Search for the cell housing the specified text and yield its [X, Y] center coordinate. 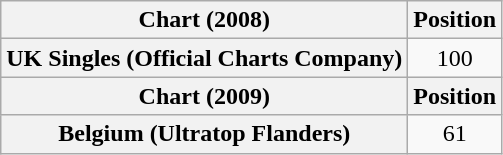
Chart (2008) [204, 20]
Chart (2009) [204, 96]
Belgium (Ultratop Flanders) [204, 134]
61 [455, 134]
100 [455, 58]
UK Singles (Official Charts Company) [204, 58]
